From the cell containing the given text, extract its center point as (x, y) coordinate. 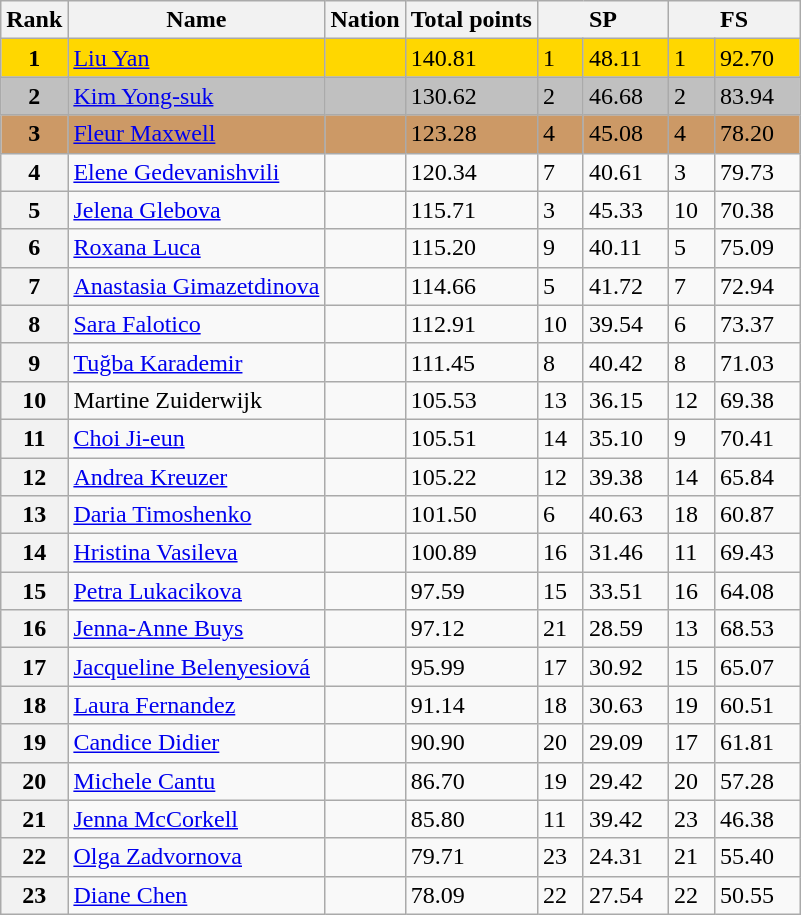
Jelena Glebova (196, 210)
68.53 (756, 629)
71.03 (756, 362)
46.38 (756, 819)
FS (734, 20)
105.51 (471, 438)
Petra Lukacikova (196, 591)
Total points (471, 20)
48.11 (626, 58)
100.89 (471, 553)
Candice Didier (196, 743)
65.07 (756, 667)
29.09 (626, 743)
Jenna McCorkell (196, 819)
Rank (34, 20)
45.08 (626, 134)
72.94 (756, 286)
39.42 (626, 819)
Fleur Maxwell (196, 134)
75.09 (756, 248)
86.70 (471, 781)
123.28 (471, 134)
85.80 (471, 819)
Roxana Luca (196, 248)
35.10 (626, 438)
46.68 (626, 96)
61.81 (756, 743)
39.54 (626, 324)
40.11 (626, 248)
28.59 (626, 629)
105.53 (471, 400)
Diane Chen (196, 895)
97.59 (471, 591)
73.37 (756, 324)
Jacqueline Belenyesiová (196, 667)
Laura Fernandez (196, 705)
Andrea Kreuzer (196, 477)
40.61 (626, 172)
78.09 (471, 895)
30.92 (626, 667)
Name (196, 20)
39.38 (626, 477)
45.33 (626, 210)
130.62 (471, 96)
83.94 (756, 96)
24.31 (626, 857)
50.55 (756, 895)
Choi Ji-eun (196, 438)
Olga Zadvornova (196, 857)
101.50 (471, 515)
69.38 (756, 400)
60.87 (756, 515)
Nation (365, 20)
112.91 (471, 324)
111.45 (471, 362)
Martine Zuiderwijk (196, 400)
115.20 (471, 248)
140.81 (471, 58)
30.63 (626, 705)
31.46 (626, 553)
Tuğba Karademir (196, 362)
97.12 (471, 629)
Kim Yong-suk (196, 96)
114.66 (471, 286)
SP (602, 20)
40.42 (626, 362)
70.38 (756, 210)
Liu Yan (196, 58)
65.84 (756, 477)
79.71 (471, 857)
57.28 (756, 781)
40.63 (626, 515)
90.90 (471, 743)
33.51 (626, 591)
92.70 (756, 58)
91.14 (471, 705)
69.43 (756, 553)
55.40 (756, 857)
29.42 (626, 781)
Michele Cantu (196, 781)
Jenna-Anne Buys (196, 629)
Sara Falotico (196, 324)
95.99 (471, 667)
115.71 (471, 210)
78.20 (756, 134)
105.22 (471, 477)
64.08 (756, 591)
Daria Timoshenko (196, 515)
Hristina Vasileva (196, 553)
Anastasia Gimazetdinova (196, 286)
Elene Gedevanishvili (196, 172)
27.54 (626, 895)
70.41 (756, 438)
60.51 (756, 705)
36.15 (626, 400)
79.73 (756, 172)
120.34 (471, 172)
41.72 (626, 286)
